Capture the cell that displays the provided text and extract its (X, Y) central coordinate. 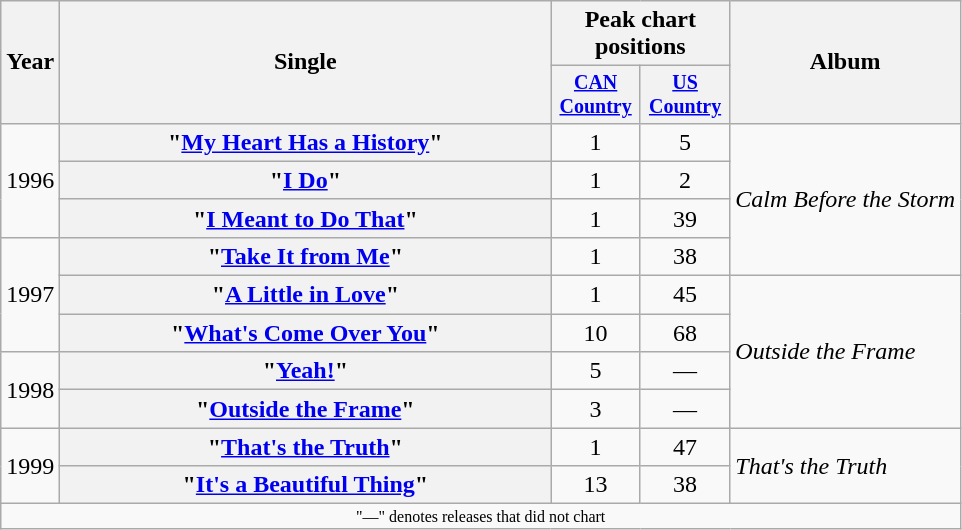
45 (684, 295)
US Country (684, 94)
"I Do" (306, 180)
39 (684, 218)
"That's the Truth" (306, 447)
1996 (30, 180)
"A Little in Love" (306, 295)
10 (596, 333)
1997 (30, 294)
"—" denotes releases that did not chart (481, 516)
"Outside the Frame" (306, 409)
3 (596, 409)
"Take It from Me" (306, 256)
47 (684, 447)
CAN Country (596, 94)
"Yeah!" (306, 371)
Outside the Frame (846, 352)
1998 (30, 390)
"It's a Beautiful Thing" (306, 485)
13 (596, 485)
Album (846, 62)
"My Heart Has a History" (306, 142)
"I Meant to Do That" (306, 218)
2 (684, 180)
Year (30, 62)
Peak chartpositions (640, 34)
"What's Come Over You" (306, 333)
Calm Before the Storm (846, 199)
1999 (30, 466)
That's the Truth (846, 466)
68 (684, 333)
Single (306, 62)
